Capture the cell that displays the provided text and extract its [X, Y] central coordinate. 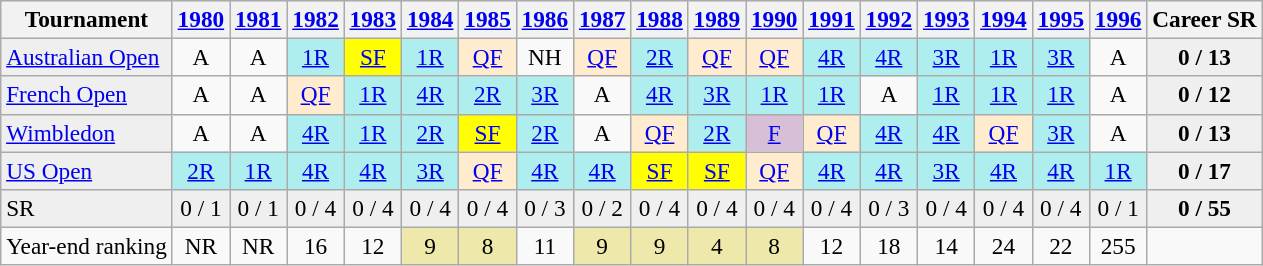
Year-end ranking [86, 246]
0 / 12 [1204, 95]
Australian Open [86, 57]
1986 [544, 19]
US Open [86, 170]
1993 [946, 19]
24 [1004, 246]
1982 [316, 19]
0 / 2 [602, 208]
1989 [716, 19]
14 [946, 246]
11 [544, 246]
18 [888, 246]
Tournament [86, 19]
French Open [86, 95]
1991 [832, 19]
1983 [372, 19]
F [774, 133]
1995 [1060, 19]
1987 [602, 19]
4 [716, 246]
1981 [258, 19]
1984 [430, 19]
0 / 17 [1204, 170]
1996 [1118, 19]
NH [544, 57]
0 / 55 [1204, 208]
1985 [488, 19]
1988 [660, 19]
1992 [888, 19]
Wimbledon [86, 133]
1980 [200, 19]
16 [316, 246]
Career SR [1204, 19]
255 [1118, 246]
22 [1060, 246]
1994 [1004, 19]
SR [86, 208]
1990 [774, 19]
